From the cell containing the given text, extract its center point as (X, Y) coordinate. 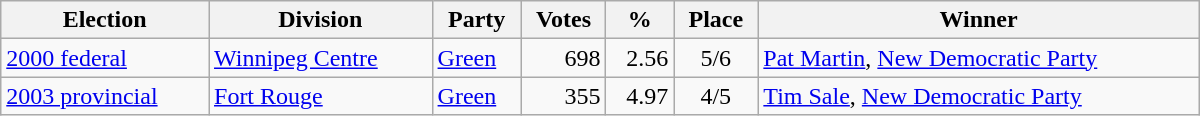
Tim Sale, New Democratic Party (978, 96)
Election (105, 20)
2.56 (640, 58)
Winnipeg Centre (320, 58)
2003 provincial (105, 96)
4.97 (640, 96)
Party (476, 20)
% (640, 20)
Votes (564, 20)
2000 federal (105, 58)
Pat Martin, New Democratic Party (978, 58)
Fort Rouge (320, 96)
5/6 (716, 58)
355 (564, 96)
Winner (978, 20)
Place (716, 20)
698 (564, 58)
Division (320, 20)
4/5 (716, 96)
